Provide the (X, Y) coordinate of the cell's center where the given text is located.  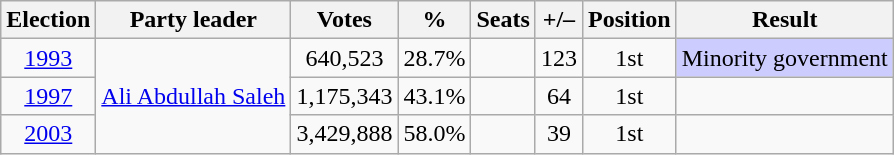
28.7% (434, 58)
Minority government (784, 58)
% (434, 20)
3,429,888 (344, 134)
Votes (344, 20)
64 (558, 96)
640,523 (344, 58)
Result (784, 20)
Seats (503, 20)
1997 (48, 96)
Election (48, 20)
43.1% (434, 96)
39 (558, 134)
Party leader (194, 20)
+/– (558, 20)
Position (629, 20)
58.0% (434, 134)
2003 (48, 134)
123 (558, 58)
Ali Abdullah Saleh (194, 96)
1,175,343 (344, 96)
1993 (48, 58)
